Determine the (x, y) coordinate at the center of the cell enclosing the given text.  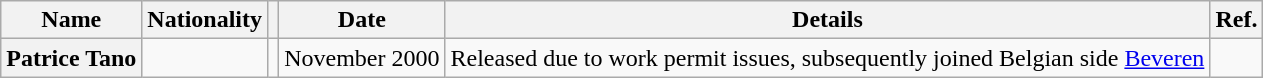
Date (362, 20)
Patrice Tano (72, 58)
Details (828, 20)
Nationality (205, 20)
Name (72, 20)
Released due to work permit issues, subsequently joined Belgian side Beveren (828, 58)
November 2000 (362, 58)
Ref. (1236, 20)
